Return the (x, y) coordinate for the center point of the cell that contains the specified text.  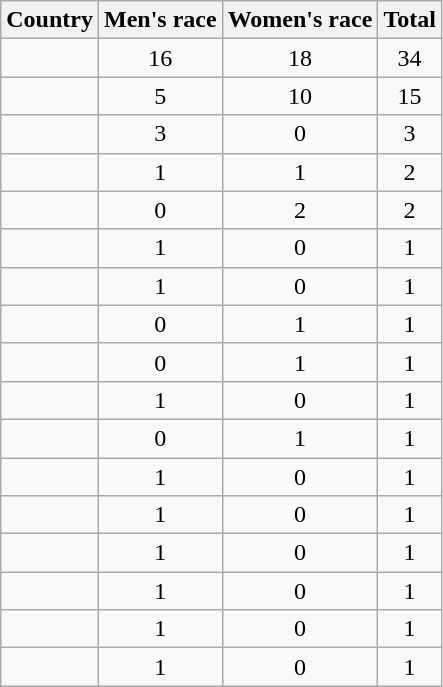
Total (410, 20)
Women's race (300, 20)
10 (300, 96)
5 (160, 96)
Men's race (160, 20)
34 (410, 58)
Country (50, 20)
15 (410, 96)
16 (160, 58)
18 (300, 58)
